Determine the (X, Y) coordinate at the center of the cell enclosing the given text.  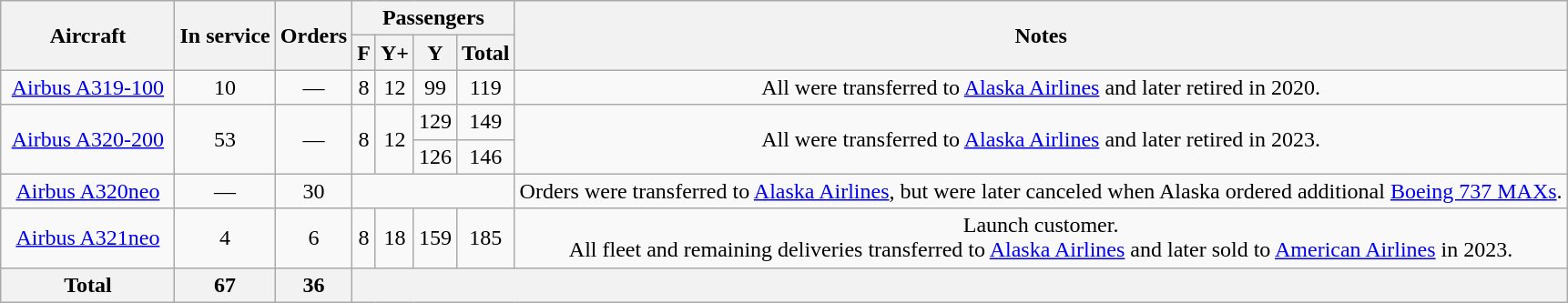
Passengers (433, 18)
4 (225, 238)
99 (435, 87)
146 (486, 157)
149 (486, 122)
Launch customer.All fleet and remaining deliveries transferred to Alaska Airlines and later sold to American Airlines in 2023. (1041, 238)
All were transferred to Alaska Airlines and later retired in 2023. (1041, 139)
Aircraft (87, 35)
In service (225, 35)
Airbus A319-100 (87, 87)
Y+ (394, 53)
10 (225, 87)
All were transferred to Alaska Airlines and later retired in 2020. (1041, 87)
Y (435, 53)
6 (313, 238)
126 (435, 157)
18 (394, 238)
F (364, 53)
67 (225, 285)
Airbus A321neo (87, 238)
53 (225, 139)
159 (435, 238)
Orders were transferred to Alaska Airlines, but were later canceled when Alaska ordered additional Boeing 737 MAXs. (1041, 191)
Notes (1041, 35)
36 (313, 285)
129 (435, 122)
119 (486, 87)
Airbus A320-200 (87, 139)
Orders (313, 35)
Airbus A320neo (87, 191)
185 (486, 238)
30 (313, 191)
